Output the (x, y) coordinate of the center of the cell containing the given text.  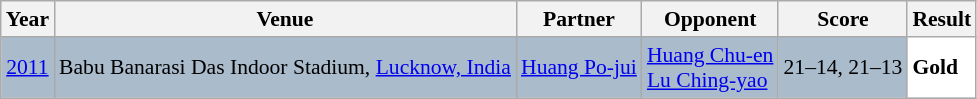
Huang Po-jui (579, 68)
Gold (942, 68)
Year (28, 19)
2011 (28, 68)
21–14, 21–13 (842, 68)
Result (942, 19)
Opponent (710, 19)
Venue (285, 19)
Babu Banarasi Das Indoor Stadium, Lucknow, India (285, 68)
Score (842, 19)
Partner (579, 19)
Huang Chu-en Lu Ching-yao (710, 68)
